Search for the cell housing the specified text and yield its (x, y) center coordinate. 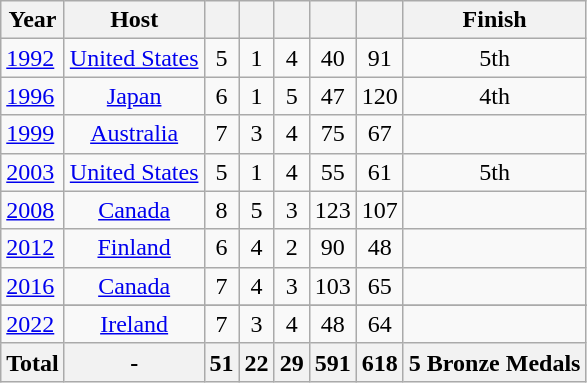
1999 (33, 134)
65 (380, 286)
618 (380, 362)
103 (332, 286)
2008 (33, 210)
Ireland (134, 324)
40 (332, 58)
2012 (33, 248)
51 (222, 362)
Host (134, 20)
Finish (494, 20)
2022 (33, 324)
75 (332, 134)
47 (332, 96)
591 (332, 362)
5 Bronze Medals (494, 362)
67 (380, 134)
29 (292, 362)
Japan (134, 96)
64 (380, 324)
4th (494, 96)
55 (332, 172)
1996 (33, 96)
22 (256, 362)
123 (332, 210)
Finland (134, 248)
107 (380, 210)
2 (292, 248)
61 (380, 172)
Total (33, 362)
Australia (134, 134)
8 (222, 210)
2016 (33, 286)
91 (380, 58)
2003 (33, 172)
Year (33, 20)
1992 (33, 58)
- (134, 362)
120 (380, 96)
90 (332, 248)
